Output the [x, y] coordinate of the center of the cell containing the given text.  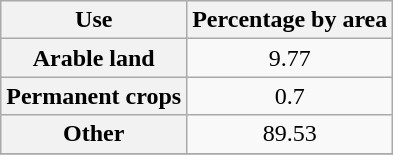
Other [94, 134]
Arable land [94, 58]
0.7 [290, 96]
Percentage by area [290, 20]
Use [94, 20]
Permanent crops [94, 96]
9.77 [290, 58]
89.53 [290, 134]
